Search for the cell housing the specified text and yield its (x, y) center coordinate. 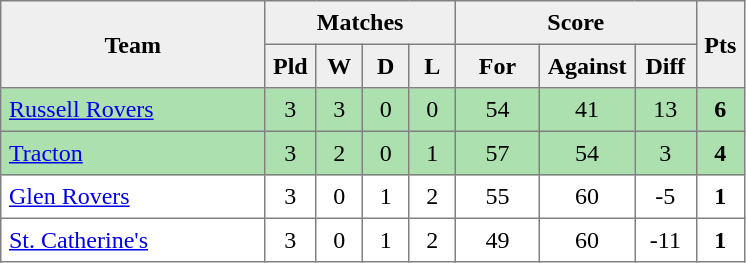
L (432, 66)
57 (497, 153)
Matches (360, 23)
-5 (666, 197)
Glen Rovers (133, 197)
D (385, 66)
Pld (290, 66)
4 (720, 153)
Team (133, 44)
Pts (720, 44)
St. Catherine's (133, 240)
Tracton (133, 153)
49 (497, 240)
Russell Rovers (133, 110)
41 (586, 110)
W (339, 66)
Against (586, 66)
Diff (666, 66)
For (497, 66)
55 (497, 197)
Score (576, 23)
6 (720, 110)
13 (666, 110)
-11 (666, 240)
